For the text-containing cell, return its midpoint in [x, y] coordinate format. 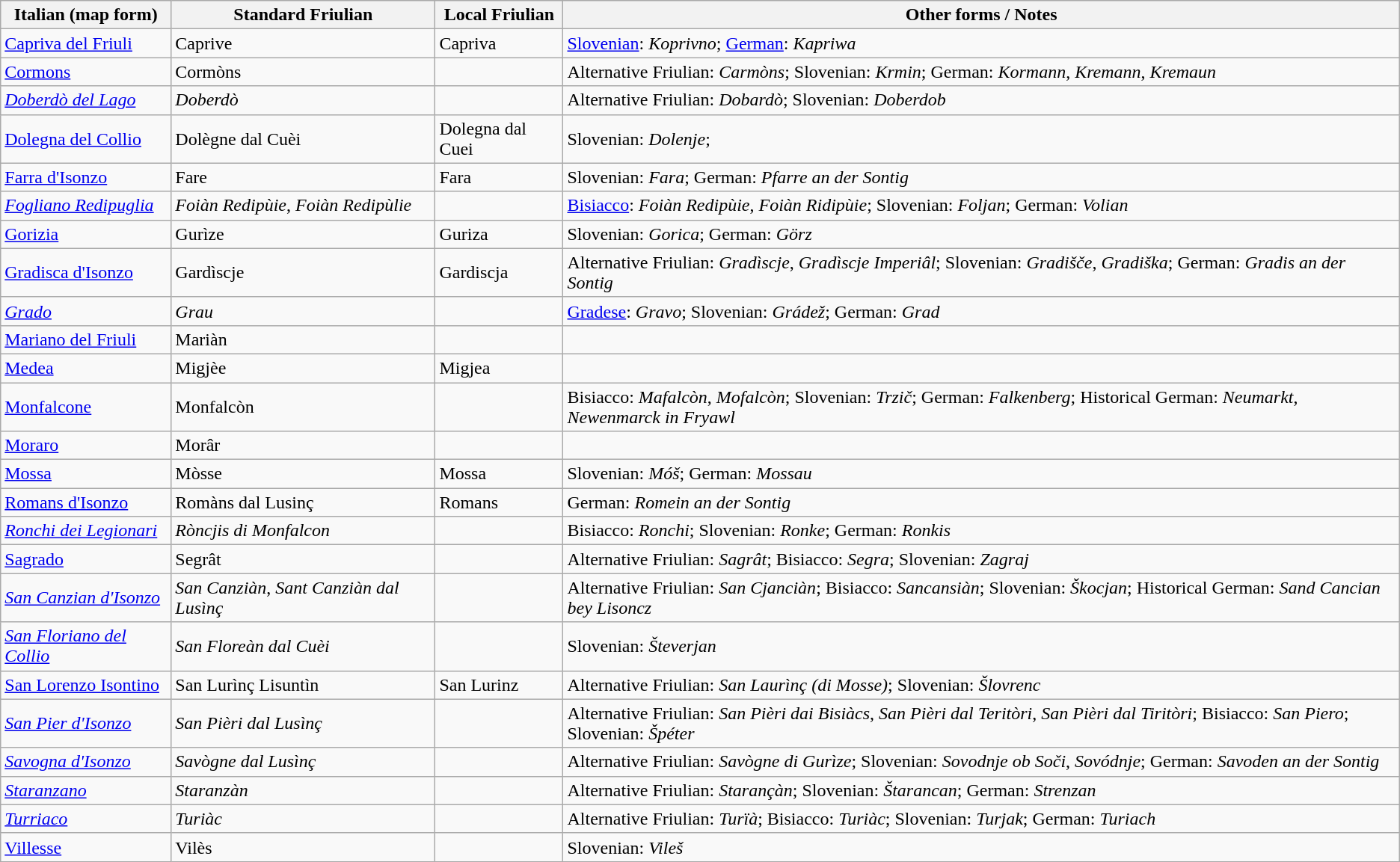
Medea [86, 368]
Ronchi dei Legionari [86, 531]
Cormons [86, 72]
Slovenian: Móš; German: Mossau [981, 474]
Slovenian: Fara; German: Pfarre an der Sontig [981, 177]
Migjèe [304, 368]
Monfalcone [86, 407]
Alternative Friulian: Starançàn; Slovenian: Štarancan; German: Strenzan [981, 790]
Fara [500, 177]
Fare [304, 177]
Bisiacco: Ronchi; Slovenian: Ronke; German: Ronkis [981, 531]
Alternative Friulian: Turïà; Bisiacco: Turiàc; Slovenian: Turjak; German: Turiach [981, 819]
Slovenian: Vileš [981, 847]
Romans d'Isonzo [86, 502]
Cormòns [304, 72]
Italian (map form) [86, 15]
Gorizia [86, 234]
Dolegna del Collio [86, 139]
San Lurìnç Lisuntìn [304, 685]
Guriza [500, 234]
Staranzàn [304, 790]
Alternative Friulian: San Pièri dai Bisiàcs, San Pièri dal Teritòri, San Pièri dal Tiritòri; Bisiacco: San Piero; Slovenian: Špéter [981, 724]
Alternative Friulian: Dobardò; Slovenian: Doberdob [981, 100]
Morâr [304, 446]
Dolègne dal Cuèi [304, 139]
Mòsse [304, 474]
San Canzian d'Isonzo [86, 598]
Doberdò [304, 100]
Turiàc [304, 819]
Grado [86, 311]
Slovenian: Koprivno; German: Kapriwa [981, 43]
Sagrado [86, 559]
Mariàn [304, 339]
Segrât [304, 559]
Romans [500, 502]
Monfalcòn [304, 407]
Bisiacco: Mafalcòn, Mofalcòn; Slovenian: Trzič; German: Falkenberg; Historical German: Neumarkt, Newenmarck in Fryawl [981, 407]
Moraro [86, 446]
Slovenian: Dolenje; [981, 139]
Migjea [500, 368]
Grau [304, 311]
Caprive [304, 43]
Gradisca d'Isonzo [86, 272]
San Lurinz [500, 685]
Gardiscja [500, 272]
Alternative Friulian: Gradìscje, Gradìscje Imperiâl; Slovenian: Gradišče, Gradiška; German: Gradis an der Sontig [981, 272]
Other forms / Notes [981, 15]
Fogliano Redipuglia [86, 206]
Slovenian: Števerjan [981, 646]
Gardìscje [304, 272]
Turriaco [86, 819]
Dolegna dal Cuei [500, 139]
Gradese: Gravo; Slovenian: Grádež; German: Grad [981, 311]
Bisiacco: Foiàn Redipùie, Foiàn Ridipùie; Slovenian: Foljan; German: Volian [981, 206]
Alternative Friulian: Sagrât; Bisiacco: Segra; Slovenian: Zagraj [981, 559]
Staranzano [86, 790]
Capriva del Friuli [86, 43]
Slovenian: Gorica; German: Görz [981, 234]
Foiàn Redipùie, Foiàn Redipùlie [304, 206]
Standard Friulian [304, 15]
Alternative Friulian: San Cjanciàn; Bisiacco: Sancansiàn; Slovenian: Škocjan; Historical German: Sand Cancian bey Lisoncz [981, 598]
Mariano del Friuli [86, 339]
Capriva [500, 43]
Local Friulian [500, 15]
San Floreàn dal Cuèi [304, 646]
Savògne dal Lusìnç [304, 762]
Villesse [86, 847]
Alternative Friulian: Carmòns; Slovenian: Krmin; German: Kormann, Kremann, Kremaun [981, 72]
San Canziàn, Sant Canziàn dal Lusìnç [304, 598]
Romàns dal Lusinç [304, 502]
Alternative Friulian: San Laurìnç (di Mosse); Slovenian: Šlovrenc [981, 685]
San Pier d'Isonzo [86, 724]
German: Romein an der Sontig [981, 502]
San Pièri dal Lusìnç [304, 724]
Savogna d'Isonzo [86, 762]
Alternative Friulian: Savògne di Gurìze; Slovenian: Sovodnje ob Soči, Sovódnje; German: Savoden an der Sontig [981, 762]
Doberdò del Lago [86, 100]
Vilès [304, 847]
Ròncjis di Monfalcon [304, 531]
Farra d'Isonzo [86, 177]
San Floriano del Collio [86, 646]
Gurìze [304, 234]
San Lorenzo Isontino [86, 685]
